For the text-containing cell, return its midpoint in (x, y) coordinate format. 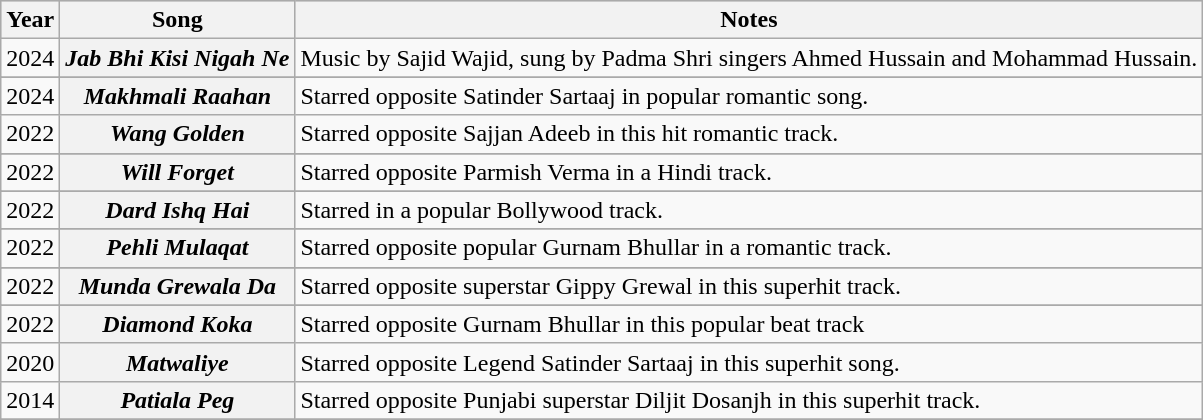
Will Forget (178, 172)
Jab Bhi Kisi Nigah Ne (178, 58)
Matwaliye (178, 362)
Pehli Mulaqat (178, 248)
2014 (30, 400)
Starred opposite Sajjan Adeeb in this hit romantic track. (749, 134)
Makhmali Raahan (178, 96)
Starred opposite Punjabi superstar Diljit Dosanjh in this superhit track. (749, 400)
Music by Sajid Wajid, sung by Padma Shri singers Ahmed Hussain and Mohammad Hussain. (749, 58)
Year (30, 20)
Starred opposite superstar Gippy Grewal in this superhit track. (749, 286)
Starred in a popular Bollywood track. (749, 210)
Dard Ishq Hai (178, 210)
Song (178, 20)
Starred opposite popular Gurnam Bhullar in a romantic track. (749, 248)
Starred opposite Gurnam Bhullar in this popular beat track (749, 324)
Starred opposite Parmish Verma in a Hindi track. (749, 172)
Starred opposite Legend Satinder Sartaaj in this superhit song. (749, 362)
Diamond Koka (178, 324)
2020 (30, 362)
Starred opposite Satinder Sartaaj in popular romantic song. (749, 96)
Wang Golden (178, 134)
Patiala Peg (178, 400)
Munda Grewala Da (178, 286)
Notes (749, 20)
